Capture the cell that displays the provided text and extract its [x, y] central coordinate. 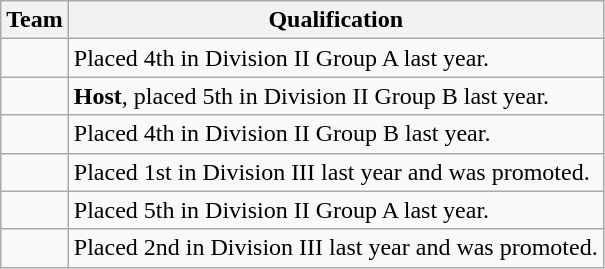
Placed 2nd in Division III last year and was promoted. [336, 248]
Qualification [336, 20]
Placed 4th in Division II Group A last year. [336, 58]
Placed 5th in Division II Group A last year. [336, 210]
Placed 4th in Division II Group B last year. [336, 134]
Host, placed 5th in Division II Group B last year. [336, 96]
Team [35, 20]
Placed 1st in Division III last year and was promoted. [336, 172]
